Identify which cell holds the provided text, then report its [x, y] central coordinate. 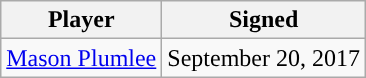
Mason Plumlee [82, 58]
September 20, 2017 [264, 58]
Player [82, 20]
Signed [264, 20]
